Determine the (X, Y) coordinate at the center of the cell enclosing the given text.  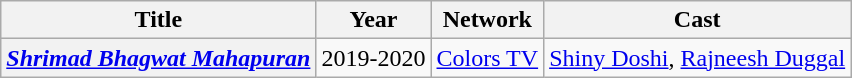
Year (374, 20)
Network (488, 20)
Title (158, 20)
2019-2020 (374, 58)
Colors TV (488, 58)
Shiny Doshi, Rajneesh Duggal (698, 58)
Cast (698, 20)
Shrimad Bhagwat Mahapuran (158, 58)
